Determine the (x, y) coordinate at the center of the cell enclosing the given text.  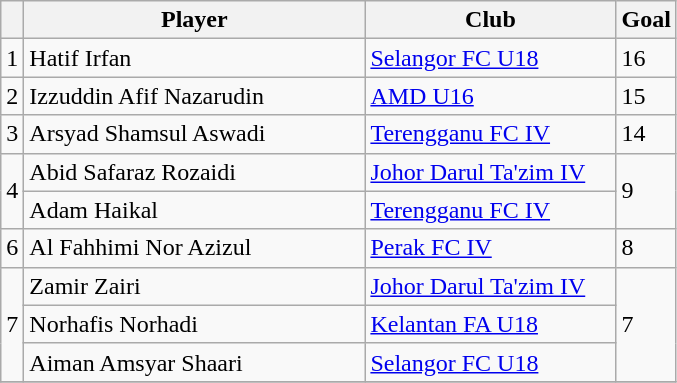
3 (12, 134)
4 (12, 191)
Aiman Amsyar Shaari (194, 362)
14 (646, 134)
AMD U16 (490, 96)
16 (646, 58)
Abid Safaraz Rozaidi (194, 172)
Arsyad Shamsul Aswadi (194, 134)
Adam Haikal (194, 210)
Izzuddin Afif Nazarudin (194, 96)
Zamir Zairi (194, 286)
Al Fahhimi Nor Azizul (194, 248)
Goal (646, 20)
Club (490, 20)
1 (12, 58)
Perak FC IV (490, 248)
8 (646, 248)
Kelantan FA U18 (490, 324)
2 (12, 96)
Hatif Irfan (194, 58)
6 (12, 248)
Player (194, 20)
15 (646, 96)
9 (646, 191)
Norhafis Norhadi (194, 324)
